Search for the cell housing the specified text and yield its [x, y] center coordinate. 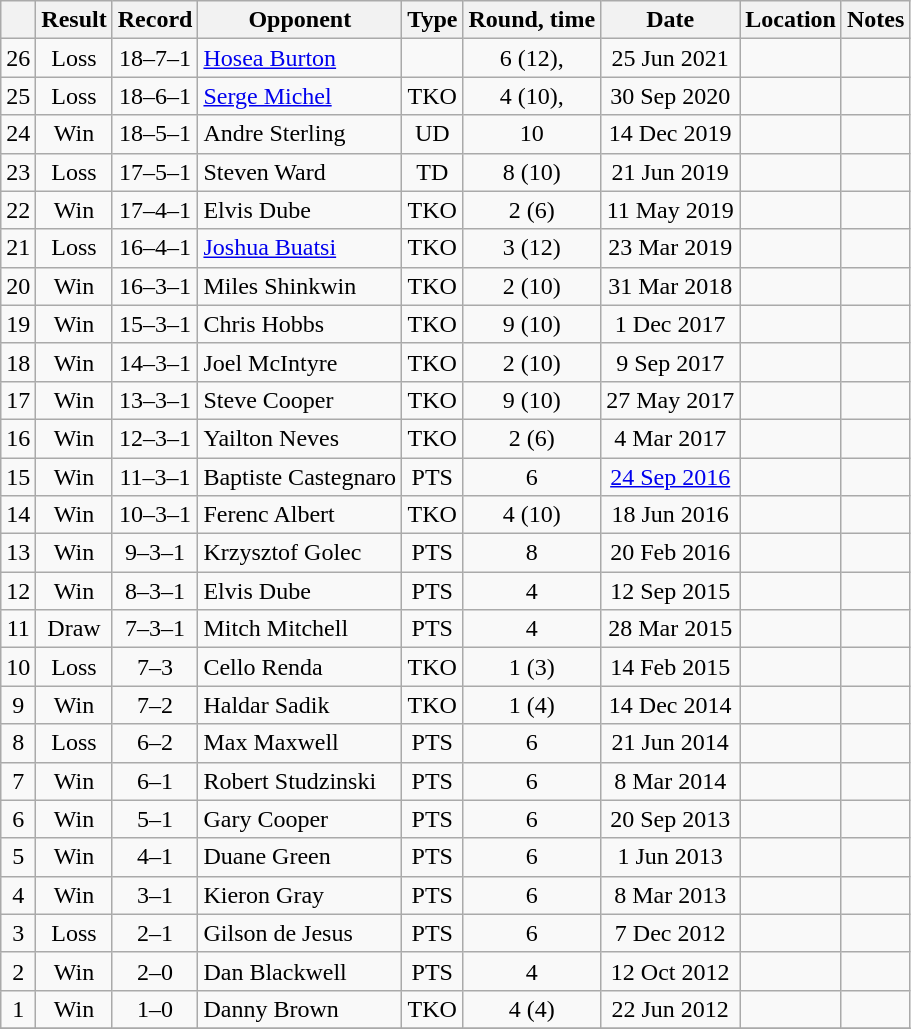
Robert Studzinski [300, 781]
Max Maxwell [300, 743]
Baptiste Castegnaro [300, 477]
Dan Blackwell [300, 971]
12 Oct 2012 [670, 971]
Notes [875, 20]
Hosea Burton [300, 58]
3–1 [155, 895]
Opponent [300, 20]
23 [18, 172]
16–3–1 [155, 286]
27 May 2017 [670, 400]
31 Mar 2018 [670, 286]
8 Mar 2014 [670, 781]
8–3–1 [155, 591]
Andre Sterling [300, 134]
2 [18, 971]
2–1 [155, 933]
30 Sep 2020 [670, 96]
22 Jun 2012 [670, 1009]
3 [18, 933]
Type [432, 20]
Chris Hobbs [300, 324]
1 (3) [532, 667]
1–0 [155, 1009]
24 [18, 134]
17–5–1 [155, 172]
12–3–1 [155, 438]
1 (4) [532, 705]
7–2 [155, 705]
1 [18, 1009]
11 May 2019 [670, 210]
Yailton Neves [300, 438]
Steven Ward [300, 172]
11 [18, 629]
5 [18, 857]
9 Sep 2017 [670, 362]
21 Jun 2014 [670, 743]
Round, time [532, 20]
1 Jun 2013 [670, 857]
Krzysztof Golec [300, 553]
Result [74, 20]
21 Jun 2019 [670, 172]
14–3–1 [155, 362]
20 Feb 2016 [670, 553]
Serge Michel [300, 96]
8 Mar 2013 [670, 895]
Gilson de Jesus [300, 933]
18 Jun 2016 [670, 515]
14 [18, 515]
14 Feb 2015 [670, 667]
17–4–1 [155, 210]
Draw [74, 629]
25 Jun 2021 [670, 58]
Miles Shinkwin [300, 286]
15 [18, 477]
Duane Green [300, 857]
24 Sep 2016 [670, 477]
16–4–1 [155, 248]
6–1 [155, 781]
4 (4) [532, 1009]
22 [18, 210]
13–3–1 [155, 400]
9 [18, 705]
7–3–1 [155, 629]
TD [432, 172]
Ferenc Albert [300, 515]
11–3–1 [155, 477]
8 (10) [532, 172]
18 [18, 362]
Cello Renda [300, 667]
Gary Cooper [300, 819]
16 [18, 438]
Record [155, 20]
10–3–1 [155, 515]
23 Mar 2019 [670, 248]
2–0 [155, 971]
Danny Brown [300, 1009]
18–7–1 [155, 58]
18–5–1 [155, 134]
26 [18, 58]
1 Dec 2017 [670, 324]
UD [432, 134]
14 Dec 2014 [670, 705]
6–2 [155, 743]
17 [18, 400]
Location [791, 20]
13 [18, 553]
20 [18, 286]
5–1 [155, 819]
18–6–1 [155, 96]
Mitch Mitchell [300, 629]
28 Mar 2015 [670, 629]
Joshua Buatsi [300, 248]
4 (10), [532, 96]
21 [18, 248]
19 [18, 324]
Kieron Gray [300, 895]
Steve Cooper [300, 400]
12 [18, 591]
7 [18, 781]
3 (12) [532, 248]
12 Sep 2015 [670, 591]
4 (10) [532, 515]
7–3 [155, 667]
Date [670, 20]
15–3–1 [155, 324]
25 [18, 96]
4–1 [155, 857]
Haldar Sadik [300, 705]
9–3–1 [155, 553]
7 Dec 2012 [670, 933]
6 (12), [532, 58]
4 Mar 2017 [670, 438]
Joel McIntyre [300, 362]
14 Dec 2019 [670, 134]
20 Sep 2013 [670, 819]
